Provide the (x, y) coordinate of the cell's center where the given text is located.  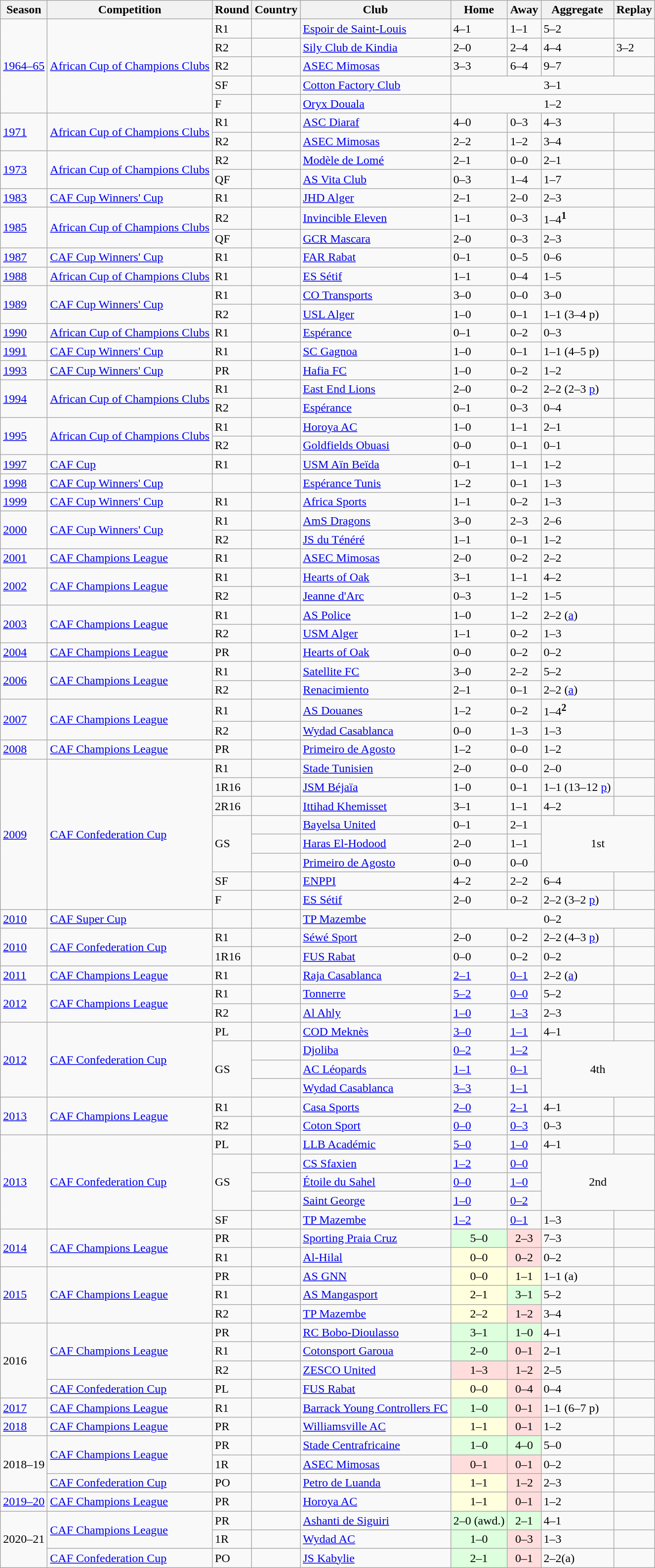
4–4 (577, 47)
Espoir de Saint-Louis (375, 29)
2–5 (577, 1370)
Jeanne d'Arc (375, 596)
1973 (24, 169)
Invincible Eleven (375, 218)
SC Gagnoa (375, 351)
1990 (24, 332)
AS Police (375, 615)
USL Alger (375, 314)
1985 (24, 227)
AS Douanes (375, 710)
2nd (598, 1182)
1989 (24, 304)
USM Alger (375, 633)
Saint George (375, 1201)
3–2 (634, 47)
1–1 (13–12 p) (577, 787)
Goldfields Obuasi (375, 446)
2018 (24, 1426)
0–6 (577, 257)
1995 (24, 436)
Round (232, 10)
4–3 (577, 123)
GCR Mascara (375, 239)
2019–20 (24, 1502)
Replay (634, 10)
Season (24, 10)
JS du Ténéré (375, 539)
Ashanti de Siguiri (375, 1521)
Williamsville AC (375, 1426)
1–1 (4–5 p) (577, 351)
1997 (24, 464)
2–2 (2–3 p) (577, 389)
1998 (24, 483)
1991 (24, 351)
Ittihad Khemisset (375, 806)
9–7 (577, 66)
1988 (24, 276)
Stade Tunisien (375, 768)
LLB Académic (375, 1144)
AS GNN (375, 1276)
ENPPI (375, 881)
Cotonsport Garoua (375, 1351)
Tonnerre (375, 994)
Away (524, 10)
Étoile du Sahel (375, 1182)
Club (375, 10)
2018–19 (24, 1464)
1–4 (524, 179)
2004 (24, 652)
1971 (24, 132)
1993 (24, 370)
Bayelsa United (375, 825)
CAF Cup (130, 464)
Sporting Praia Cruz (375, 1238)
USM Aïn Beïda (375, 464)
AS Vita Club (375, 179)
2011 (24, 975)
ZESCO United (375, 1370)
AC Léopards (375, 1069)
Hafia FC (375, 370)
Petro de Luanda (375, 1483)
2–2 (3–2 p) (577, 900)
2017 (24, 1407)
JS Kabylie (375, 1558)
1–41 (577, 218)
2003 (24, 624)
Wydad AC (375, 1539)
2001 (24, 558)
Oryx Douala (375, 104)
Modèle de Lomé (375, 160)
Renacimiento (375, 690)
East End Lions (375, 389)
1994 (24, 398)
Al Ahly (375, 1013)
Africa Sports (375, 502)
2016 (24, 1361)
1–1 (3–4 p) (577, 314)
7–3 (577, 1238)
Espérance Tunis (375, 483)
Casa Sports (375, 1107)
FAR Rabat (375, 257)
JHD Alger (375, 198)
Haras El-Hodood (375, 843)
CO Transports (375, 295)
0–5 (524, 257)
2–0 (awd.) (479, 1521)
RC Bobo-Dioulasso (375, 1332)
2–4 (524, 47)
1–1 (6–7 p) (577, 1407)
COD Meknès (375, 1032)
1st (598, 843)
2006 (24, 680)
Stade Centrafricaine (375, 1445)
Raja Casablanca (375, 975)
Satellite FC (375, 671)
1–1 (a) (577, 1276)
CAF Super Cup (130, 919)
ASC Diaraf (375, 123)
Cotton Factory Club (375, 85)
2R16 (232, 806)
Sily Club de Kindia (375, 47)
2–2 (4–3 p) (577, 938)
Coton Sport (375, 1125)
1–7 (577, 179)
CS Sfaxien (375, 1163)
2–6 (577, 521)
4th (598, 1069)
Barrack Young Controllers FC (375, 1407)
Home (479, 10)
2020–21 (24, 1539)
Al-Hilal (375, 1257)
Competition (130, 10)
1964–65 (24, 66)
1987 (24, 257)
2–2(a) (577, 1558)
1–42 (577, 710)
AS Mangasport (375, 1295)
Country (276, 10)
Séwé Sport (375, 938)
1983 (24, 198)
2008 (24, 749)
JSM Béjaïa (375, 787)
Aggregate (577, 10)
Djoliba (375, 1050)
1999 (24, 502)
2007 (24, 720)
2002 (24, 586)
AmS Dragons (375, 521)
2015 (24, 1295)
2000 (24, 530)
2009 (24, 834)
2014 (24, 1248)
